Locate the cell with the specified text and output its [X, Y] center coordinate. 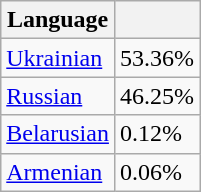
Ukrainian [58, 58]
Language [58, 20]
Armenian [58, 172]
46.25% [156, 96]
0.12% [156, 134]
Belarusian [58, 134]
Russian [58, 96]
53.36% [156, 58]
0.06% [156, 172]
